Pinpoint the cell where the given text exists, returning its [X, Y] midpoint coordinate. 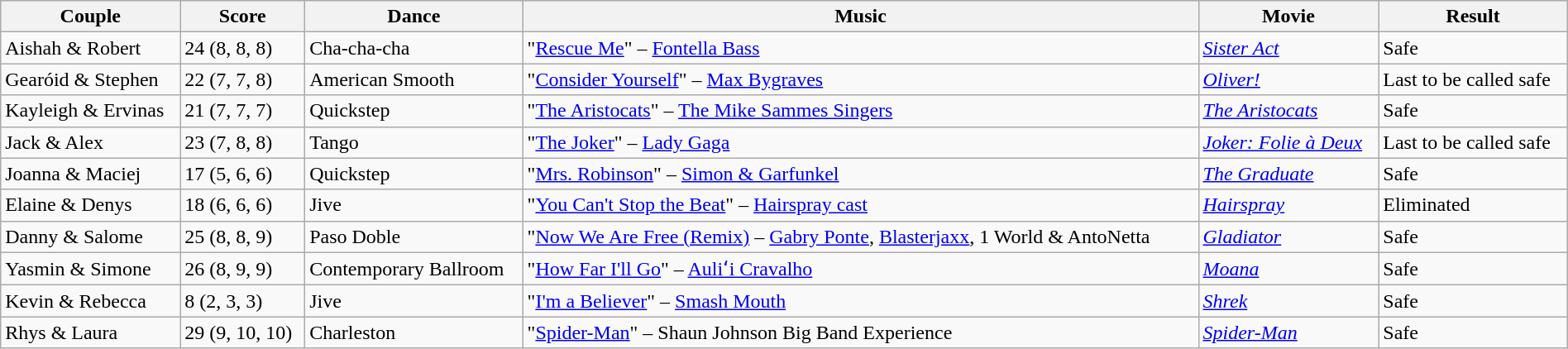
Hairspray [1288, 205]
25 (8, 8, 9) [243, 237]
"Rescue Me" – Fontella Bass [860, 48]
Moana [1288, 269]
Music [860, 17]
22 (7, 7, 8) [243, 79]
Movie [1288, 17]
26 (8, 9, 9) [243, 269]
Elaine & Denys [91, 205]
Gearóid & Stephen [91, 79]
8 (2, 3, 3) [243, 301]
The Aristocats [1288, 111]
Oliver! [1288, 79]
"The Aristocats" – The Mike Sammes Singers [860, 111]
Dance [414, 17]
The Graduate [1288, 174]
Tango [414, 142]
"Spider-Man" – Shaun Johnson Big Band Experience [860, 332]
Kayleigh & Ervinas [91, 111]
Joanna & Maciej [91, 174]
"Now We Are Free (Remix) – Gabry Ponte, Blasterjaxx, 1 World & AntoNetta [860, 237]
"You Can't Stop the Beat" – Hairspray cast [860, 205]
Score [243, 17]
Result [1473, 17]
24 (8, 8, 8) [243, 48]
Danny & Salome [91, 237]
17 (5, 6, 6) [243, 174]
"I'm a Believer" – Smash Mouth [860, 301]
Yasmin & Simone [91, 269]
Kevin & Rebecca [91, 301]
Jack & Alex [91, 142]
Sister Act [1288, 48]
Paso Doble [414, 237]
Aishah & Robert [91, 48]
Contemporary Ballroom [414, 269]
23 (7, 8, 8) [243, 142]
Eliminated [1473, 205]
Cha-cha-cha [414, 48]
21 (7, 7, 7) [243, 111]
"Mrs. Robinson" – Simon & Garfunkel [860, 174]
American Smooth [414, 79]
Charleston [414, 332]
Shrek [1288, 301]
Joker: Folie à Deux [1288, 142]
Rhys & Laura [91, 332]
"How Far I'll Go" – Auliʻi Cravalho [860, 269]
"Consider Yourself" – Max Bygraves [860, 79]
Couple [91, 17]
Spider-Man [1288, 332]
29 (9, 10, 10) [243, 332]
18 (6, 6, 6) [243, 205]
Gladiator [1288, 237]
"The Joker" – Lady Gaga [860, 142]
